Extract the [X, Y] coordinate from the center of the cell holding the provided text.  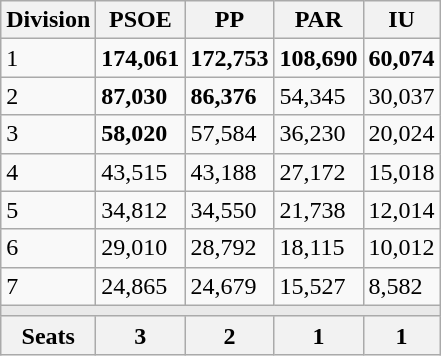
54,345 [318, 96]
Division [48, 20]
PP [230, 20]
Seats [48, 335]
172,753 [230, 58]
29,010 [140, 248]
60,074 [402, 58]
174,061 [140, 58]
43,188 [230, 172]
34,550 [230, 210]
IU [402, 20]
20,024 [402, 134]
PSOE [140, 20]
18,115 [318, 248]
24,865 [140, 286]
15,527 [318, 286]
10,012 [402, 248]
34,812 [140, 210]
27,172 [318, 172]
4 [48, 172]
7 [48, 286]
86,376 [230, 96]
58,020 [140, 134]
15,018 [402, 172]
28,792 [230, 248]
PAR [318, 20]
87,030 [140, 96]
36,230 [318, 134]
12,014 [402, 210]
57,584 [230, 134]
21,738 [318, 210]
24,679 [230, 286]
6 [48, 248]
108,690 [318, 58]
43,515 [140, 172]
8,582 [402, 286]
5 [48, 210]
30,037 [402, 96]
